Extract the (x, y) coordinate from the center of the cell holding the provided text.  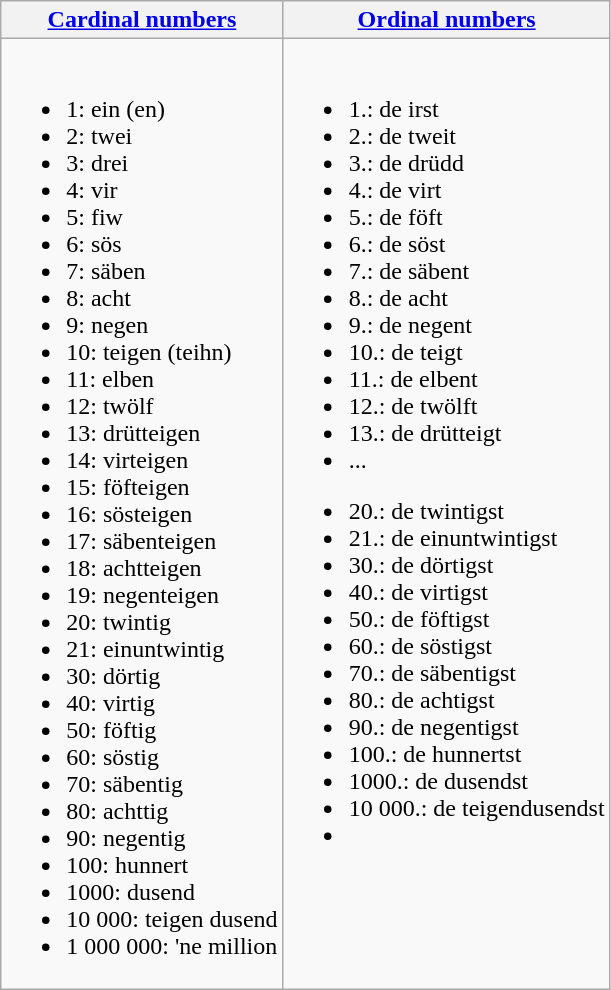
Cardinal numbers (142, 20)
Ordinal numbers (446, 20)
